Locate the cell with the specified text and output its [x, y] center coordinate. 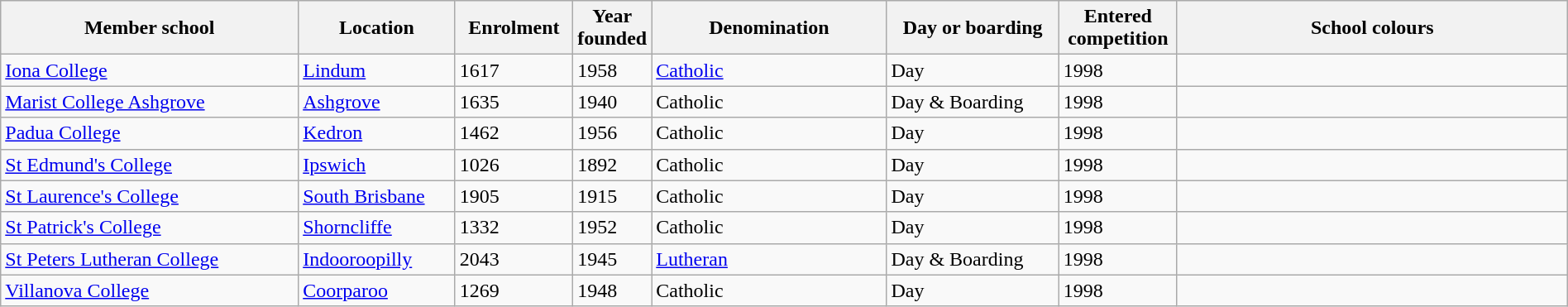
1635 [514, 102]
1905 [514, 196]
1617 [514, 70]
Shorncliffe [377, 228]
School colours [1372, 28]
1948 [612, 290]
South Brisbane [377, 196]
Member school [150, 28]
1892 [612, 165]
1952 [612, 228]
Indooroopilly [377, 259]
Iona College [150, 70]
Ashgrove [377, 102]
1945 [612, 259]
Marist College Ashgrove [150, 102]
1332 [514, 228]
Day or boarding [973, 28]
1269 [514, 290]
Kedron [377, 133]
Lutheran [769, 259]
1462 [514, 133]
Padua College [150, 133]
Ipswich [377, 165]
Entered competition [1118, 28]
St Patrick's College [150, 228]
Coorparoo [377, 290]
1026 [514, 165]
Enrolment [514, 28]
2043 [514, 259]
Location [377, 28]
1940 [612, 102]
Villanova College [150, 290]
1956 [612, 133]
St Edmund's College [150, 165]
St Laurence's College [150, 196]
1958 [612, 70]
1915 [612, 196]
St Peters Lutheran College [150, 259]
Year founded [612, 28]
Denomination [769, 28]
Lindum [377, 70]
